Capture the cell that displays the provided text and extract its [x, y] central coordinate. 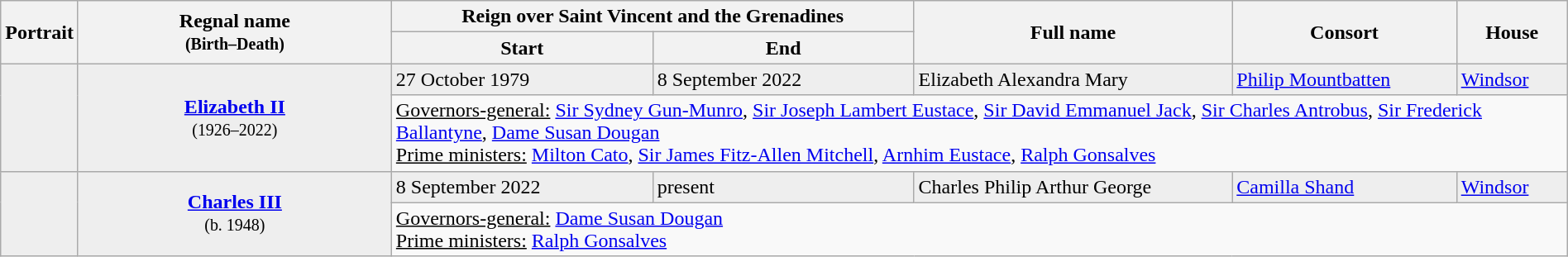
Regnal name(Birth–Death) [235, 32]
Governors-general: Dame Susan DouganPrime ministers: Ralph Gonsalves [979, 230]
End [783, 48]
Portrait [40, 32]
House [1512, 32]
Camilla Shand [1345, 187]
Elizabeth II(1926–2022) [235, 117]
present [783, 187]
Charles Philip Arthur George [1073, 187]
27 October 1979 [522, 79]
Start [522, 48]
Full name [1073, 32]
Consort [1345, 32]
Reign over Saint Vincent and the Grenadines [653, 17]
Philip Mountbatten [1345, 79]
Charles III(b. 1948) [235, 213]
Elizabeth Alexandra Mary [1073, 79]
